Detect which cell encompasses the target text, then output its [x, y] center coordinate. 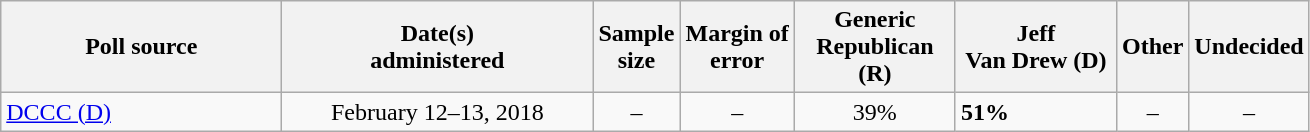
Margin oferror [737, 47]
Poll source [142, 47]
Date(s)administered [438, 47]
Other [1152, 47]
DCCC (D) [142, 112]
GenericRepublican (R) [874, 47]
Undecided [1249, 47]
39% [874, 112]
Jeff Van Drew (D) [1036, 47]
Samplesize [636, 47]
February 12–13, 2018 [438, 112]
51% [1036, 112]
